Provide the (x, y) coordinate of the cell's center where the given text is located.  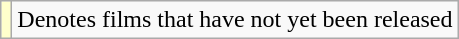
Denotes films that have not yet been released (235, 20)
